For the text-containing cell, return its midpoint in [x, y] coordinate format. 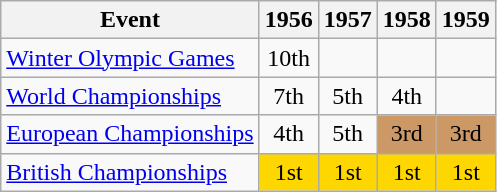
British Championships [130, 172]
10th [288, 58]
7th [288, 96]
1956 [288, 20]
1957 [348, 20]
European Championships [130, 134]
Winter Olympic Games [130, 58]
1959 [466, 20]
1958 [406, 20]
Event [130, 20]
World Championships [130, 96]
